Search for the cell housing the specified text and yield its (x, y) center coordinate. 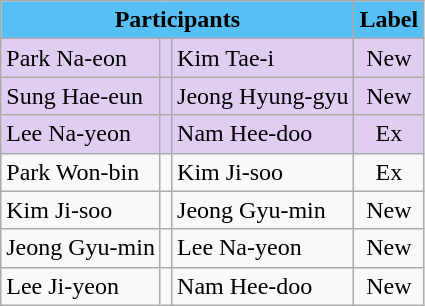
Kim Tae-i (263, 58)
Jeong Hyung-gyu (263, 96)
Park Na-eon (81, 58)
Participants (178, 20)
Lee Ji-yeon (81, 286)
Sung Hae-eun (81, 96)
Label (389, 20)
Park Won-bin (81, 172)
